Return (X, Y) of the center of cell containing provided text 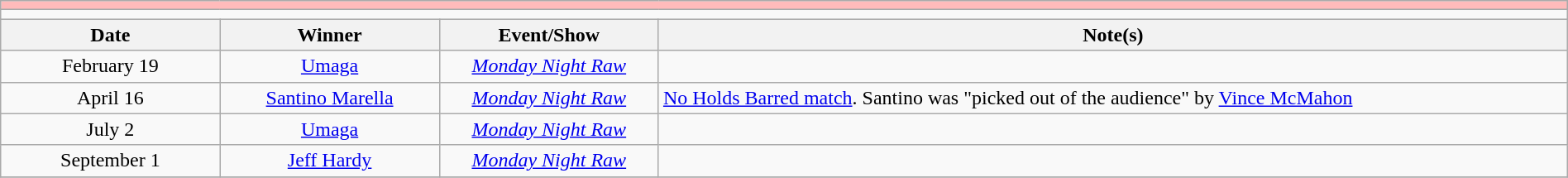
Note(s) (1113, 35)
Event/Show (549, 35)
Santino Marella (329, 98)
Date (111, 35)
July 2 (111, 129)
Jeff Hardy (329, 161)
No Holds Barred match. Santino was "picked out of the audience" by Vince McMahon (1113, 98)
Winner (329, 35)
February 19 (111, 66)
September 1 (111, 161)
April 16 (111, 98)
